Return [X, Y] of the center of cell containing provided text 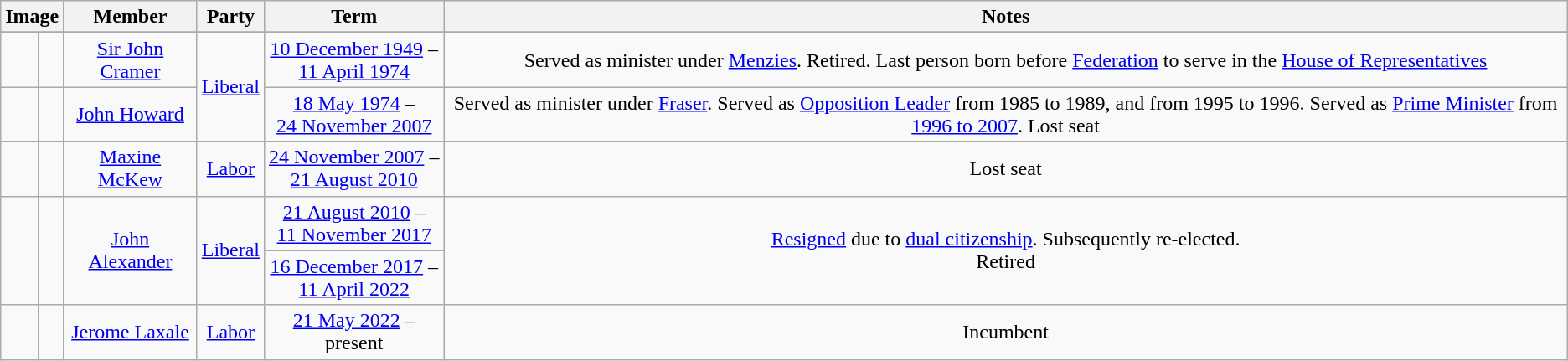
John Howard [131, 114]
Resigned due to dual citizenship. Subsequently re-elected. Retired [1005, 250]
Term [354, 17]
Maxine McKew [131, 169]
John Alexander [131, 250]
10 December 1949 –11 April 1974 [354, 60]
Sir John Cramer [131, 60]
Member [131, 17]
Incumbent [1005, 332]
Served as minister under Menzies. Retired. Last person born before Federation to serve in the House of Representatives [1005, 60]
16 December 2017 –11 April 2022 [354, 278]
Party [230, 17]
21 August 2010 –11 November 2017 [354, 223]
Jerome Laxale [131, 332]
Notes [1005, 17]
18 May 1974 –24 November 2007 [354, 114]
Image [32, 17]
Lost seat [1005, 169]
24 November 2007 –21 August 2010 [354, 169]
21 May 2022 –present [354, 332]
